For the text-containing cell, return its midpoint in (x, y) coordinate format. 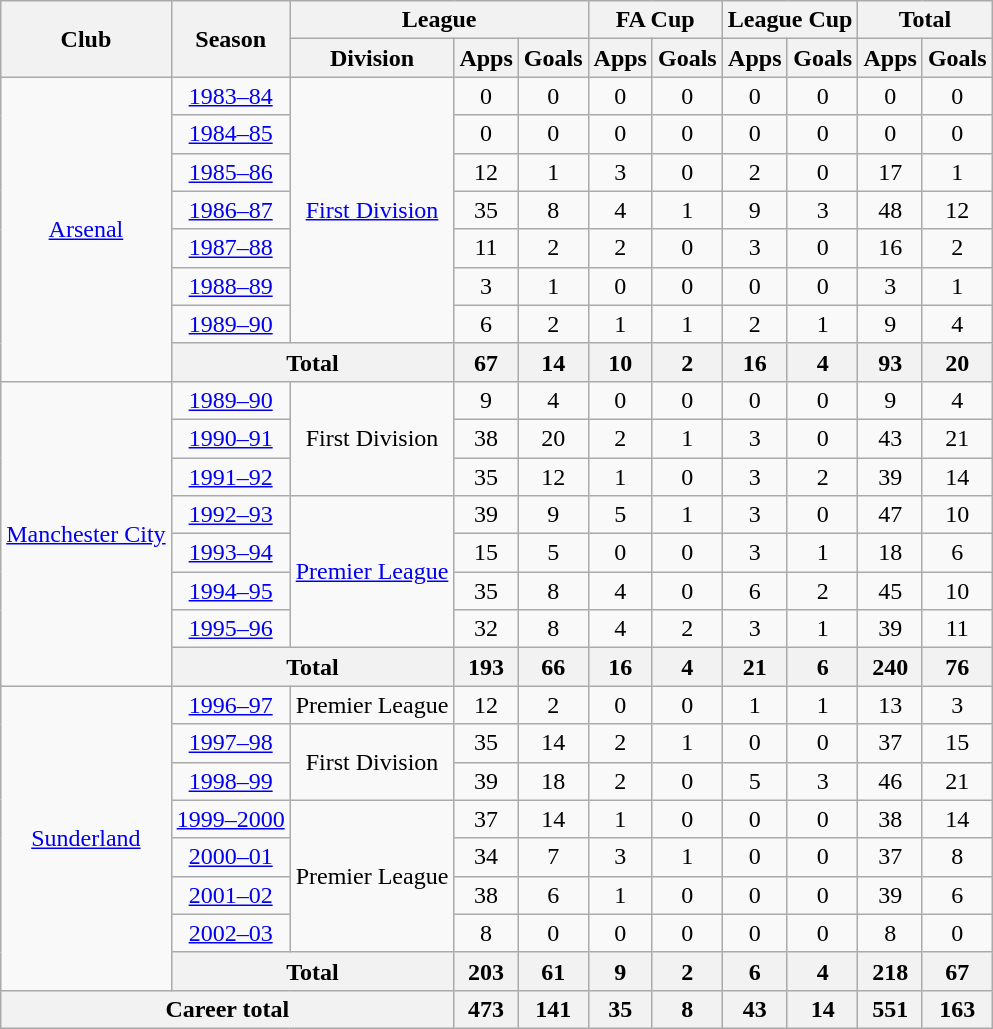
46 (890, 781)
Sunderland (86, 838)
76 (957, 667)
61 (553, 971)
551 (890, 1009)
Career total (228, 1009)
93 (890, 362)
1999–2000 (230, 819)
1996–97 (230, 705)
1985–86 (230, 172)
Season (230, 39)
2002–03 (230, 933)
1983–84 (230, 96)
32 (486, 629)
45 (890, 591)
1992–93 (230, 515)
34 (486, 857)
FA Cup (655, 20)
1995–96 (230, 629)
1988–89 (230, 286)
1997–98 (230, 743)
League Cup (790, 20)
Division (372, 58)
163 (957, 1009)
7 (553, 857)
141 (553, 1009)
1994–95 (230, 591)
2000–01 (230, 857)
2001–02 (230, 895)
Club (86, 39)
1986–87 (230, 210)
66 (553, 667)
Arsenal (86, 229)
1990–91 (230, 438)
1991–92 (230, 477)
193 (486, 667)
Manchester City (86, 533)
13 (890, 705)
473 (486, 1009)
1993–94 (230, 553)
203 (486, 971)
17 (890, 172)
1987–88 (230, 248)
48 (890, 210)
1984–85 (230, 134)
1998–99 (230, 781)
47 (890, 515)
League (439, 20)
240 (890, 667)
218 (890, 971)
